Pinpoint the cell where the given text exists, returning its [x, y] midpoint coordinate. 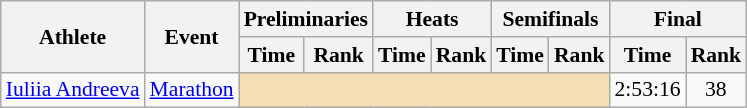
2:53:16 [647, 90]
Event [192, 36]
Final [678, 19]
Athlete [73, 36]
Heats [432, 19]
Semifinals [550, 19]
Marathon [192, 90]
Iuliia Andreeva [73, 90]
38 [716, 90]
Preliminaries [306, 19]
